Extract the [X, Y] coordinate from the center of the cell holding the provided text.  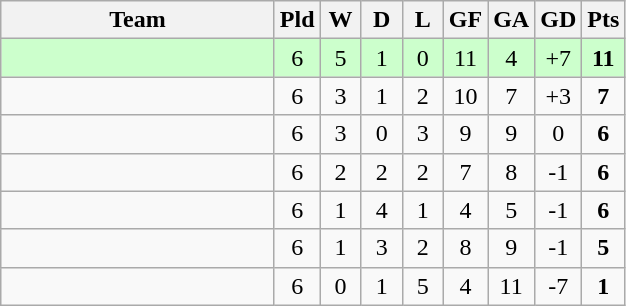
Team [138, 20]
Pts [604, 20]
D [382, 20]
L [422, 20]
GA [512, 20]
10 [465, 96]
+7 [558, 58]
Pld [297, 20]
W [340, 20]
GD [558, 20]
GF [465, 20]
-7 [558, 286]
+3 [558, 96]
